Capture the cell that displays the provided text and extract its (X, Y) central coordinate. 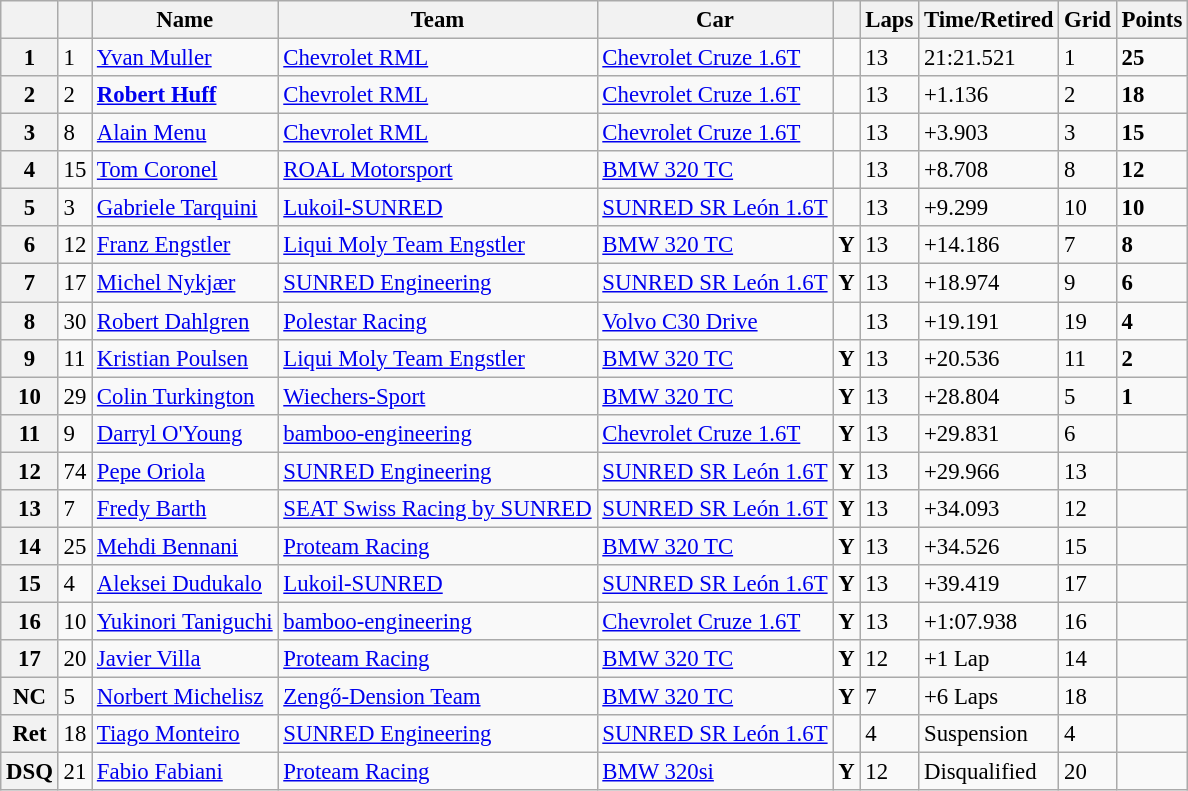
Polestar Racing (438, 321)
+34.093 (989, 509)
30 (74, 321)
74 (74, 471)
Yukinori Taniguchi (185, 621)
Pepe Oriola (185, 471)
Alain Menu (185, 133)
Darryl O'Young (185, 433)
19 (1088, 321)
BMW 320si (715, 772)
Team (438, 20)
Norbert Michelisz (185, 697)
DSQ (30, 772)
+1 Lap (989, 659)
Wiechers-Sport (438, 396)
+8.708 (989, 170)
29 (74, 396)
Suspension (989, 734)
+1:07.938 (989, 621)
Fabio Fabiani (185, 772)
+39.419 (989, 584)
21:21.521 (989, 58)
+19.191 (989, 321)
+28.804 (989, 396)
Laps (890, 20)
+29.831 (989, 433)
+3.903 (989, 133)
Tom Coronel (185, 170)
Gabriele Tarquini (185, 208)
21 (74, 772)
Time/Retired (989, 20)
SEAT Swiss Racing by SUNRED (438, 509)
+14.186 (989, 245)
Ret (30, 734)
+34.526 (989, 546)
Robert Dahlgren (185, 321)
Tiago Monteiro (185, 734)
Franz Engstler (185, 245)
Volvo C30 Drive (715, 321)
+18.974 (989, 283)
Javier Villa (185, 659)
Michel Nykjær (185, 283)
+20.536 (989, 358)
Aleksei Dudukalo (185, 584)
ROAL Motorsport (438, 170)
Robert Huff (185, 95)
Colin Turkington (185, 396)
+6 Laps (989, 697)
+9.299 (989, 208)
Name (185, 20)
Mehdi Bennani (185, 546)
Disqualified (989, 772)
NC (30, 697)
+1.136 (989, 95)
+29.966 (989, 471)
Yvan Muller (185, 58)
Grid (1088, 20)
Points (1152, 20)
Fredy Barth (185, 509)
Kristian Poulsen (185, 358)
Zengő-Dension Team (438, 697)
Car (715, 20)
